Search for the cell housing the specified text and yield its [x, y] center coordinate. 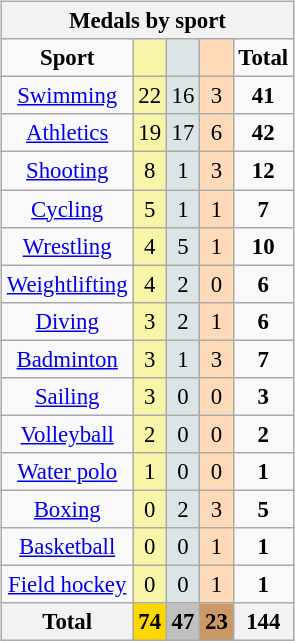
19 [150, 133]
42 [263, 133]
12 [263, 171]
16 [182, 96]
Badminton [67, 359]
Volleyball [67, 434]
144 [263, 622]
Shooting [67, 171]
23 [216, 622]
Wrestling [67, 246]
41 [263, 96]
17 [182, 133]
10 [263, 246]
Water polo [67, 472]
Athletics [67, 133]
47 [182, 622]
Boxing [67, 509]
Diving [67, 321]
Medals by sport [147, 21]
Field hockey [67, 584]
74 [150, 622]
Sailing [67, 396]
Weightlifting [67, 284]
22 [150, 96]
Swimming [67, 96]
Basketball [67, 547]
Cycling [67, 209]
Sport [67, 58]
8 [150, 171]
